Pinpoint the cell where the given text exists, returning its (X, Y) midpoint coordinate. 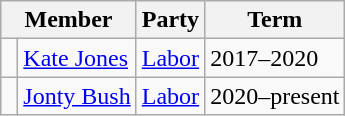
Jonty Bush (77, 96)
Party (170, 20)
Member (68, 20)
Kate Jones (77, 58)
Term (275, 20)
2020–present (275, 96)
2017–2020 (275, 58)
